Capture the cell that displays the provided text and extract its [x, y] central coordinate. 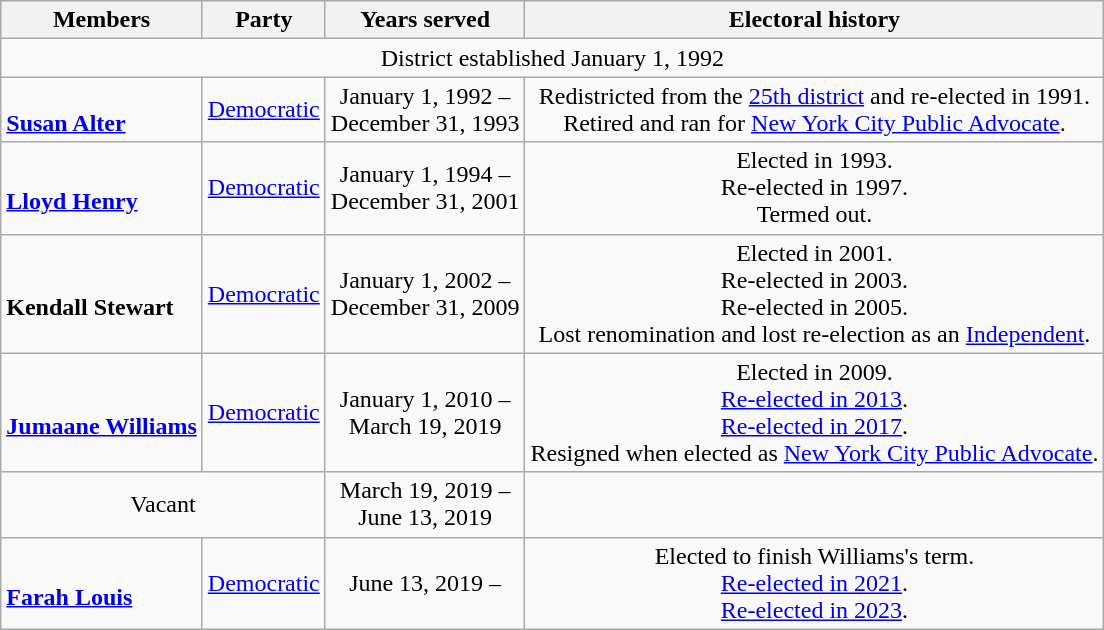
Elected in 2001. Re-elected in 2003. Re-elected in 2005. Lost renomination and lost re-election as an Independent. [814, 294]
Redistricted from the 25th district and re-elected in 1991. Retired and ran for New York City Public Advocate. [814, 110]
January 1, 1994 – December 31, 2001 [425, 188]
Kendall Stewart [102, 294]
June 13, 2019 – [425, 583]
Susan Alter [102, 110]
Vacant [164, 504]
March 19, 2019 – June 13, 2019 [425, 504]
January 1, 2010 – March 19, 2019 [425, 412]
January 1, 1992 – December 31, 1993 [425, 110]
Party [264, 20]
Farah Louis [102, 583]
Years served [425, 20]
Members [102, 20]
Lloyd Henry [102, 188]
District established January 1, 1992 [552, 58]
Electoral history [814, 20]
Elected to finish Williams's term. Re-elected in 2021. Re-elected in 2023. [814, 583]
Jumaane Williams [102, 412]
January 1, 2002 – December 31, 2009 [425, 294]
Elected in 1993. Re-elected in 1997. Termed out. [814, 188]
Elected in 2009. Re-elected in 2013. Re-elected in 2017. Resigned when elected as New York City Public Advocate. [814, 412]
